Detect which cell encompasses the target text, then output its (x, y) center coordinate. 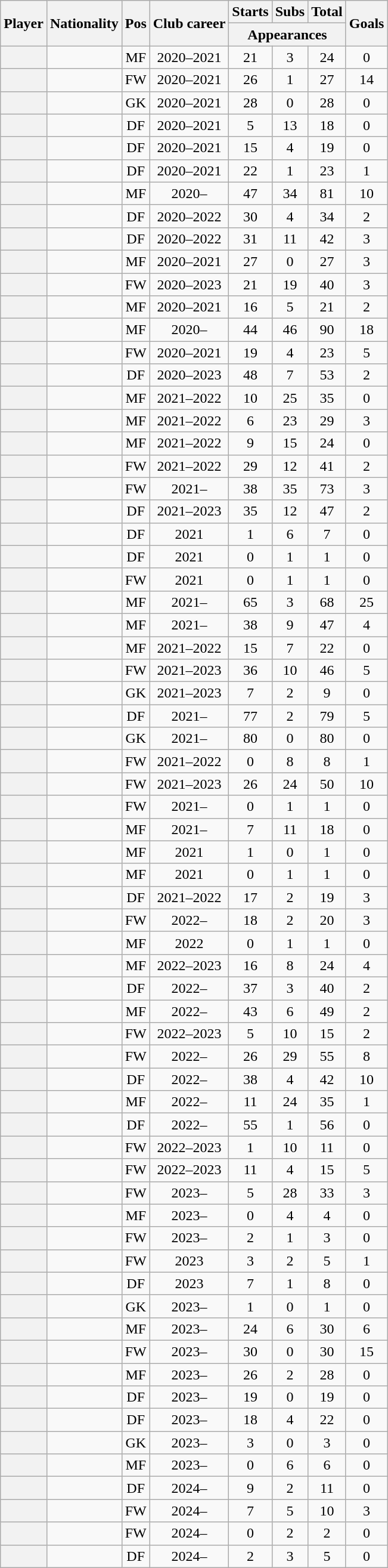
79 (327, 716)
81 (327, 193)
Pos (136, 23)
90 (327, 330)
68 (327, 602)
43 (250, 1011)
48 (250, 375)
31 (250, 239)
Nationality (84, 23)
Player (24, 23)
Total (327, 12)
56 (327, 1125)
Subs (290, 12)
44 (250, 330)
33 (327, 1193)
Starts (250, 12)
Appearances (287, 35)
77 (250, 716)
53 (327, 375)
73 (327, 489)
37 (250, 988)
20 (327, 920)
50 (327, 784)
36 (250, 671)
Goals (367, 23)
Club career (190, 23)
14 (367, 80)
13 (290, 125)
49 (327, 1011)
17 (250, 897)
65 (250, 602)
2022 (190, 943)
41 (327, 466)
